Pinpoint the cell where the given text exists, returning its [x, y] midpoint coordinate. 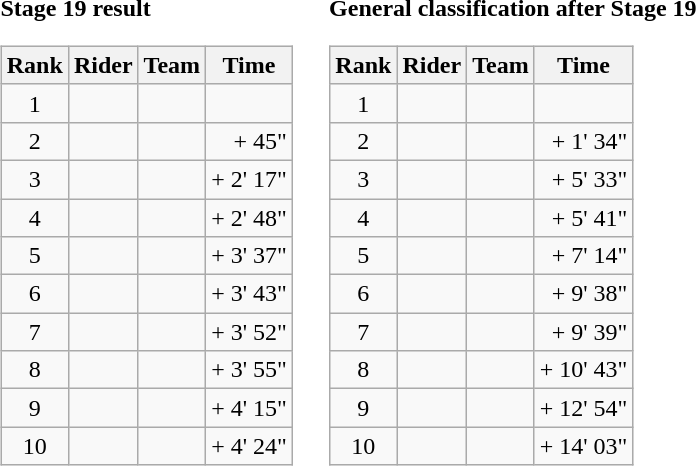
+ 9' 39" [584, 332]
+ 2' 48" [250, 217]
+ 3' 37" [250, 256]
+ 7' 14" [584, 256]
+ 3' 43" [250, 294]
+ 14' 03" [584, 446]
+ 5' 33" [584, 179]
+ 45" [250, 141]
+ 10' 43" [584, 370]
+ 3' 55" [250, 370]
+ 4' 15" [250, 408]
+ 9' 38" [584, 294]
+ 1' 34" [584, 141]
+ 3' 52" [250, 332]
+ 2' 17" [250, 179]
+ 12' 54" [584, 408]
+ 5' 41" [584, 217]
+ 4' 24" [250, 446]
